Find where the given text appears and provide that cell's center as (X, Y) coordinate. 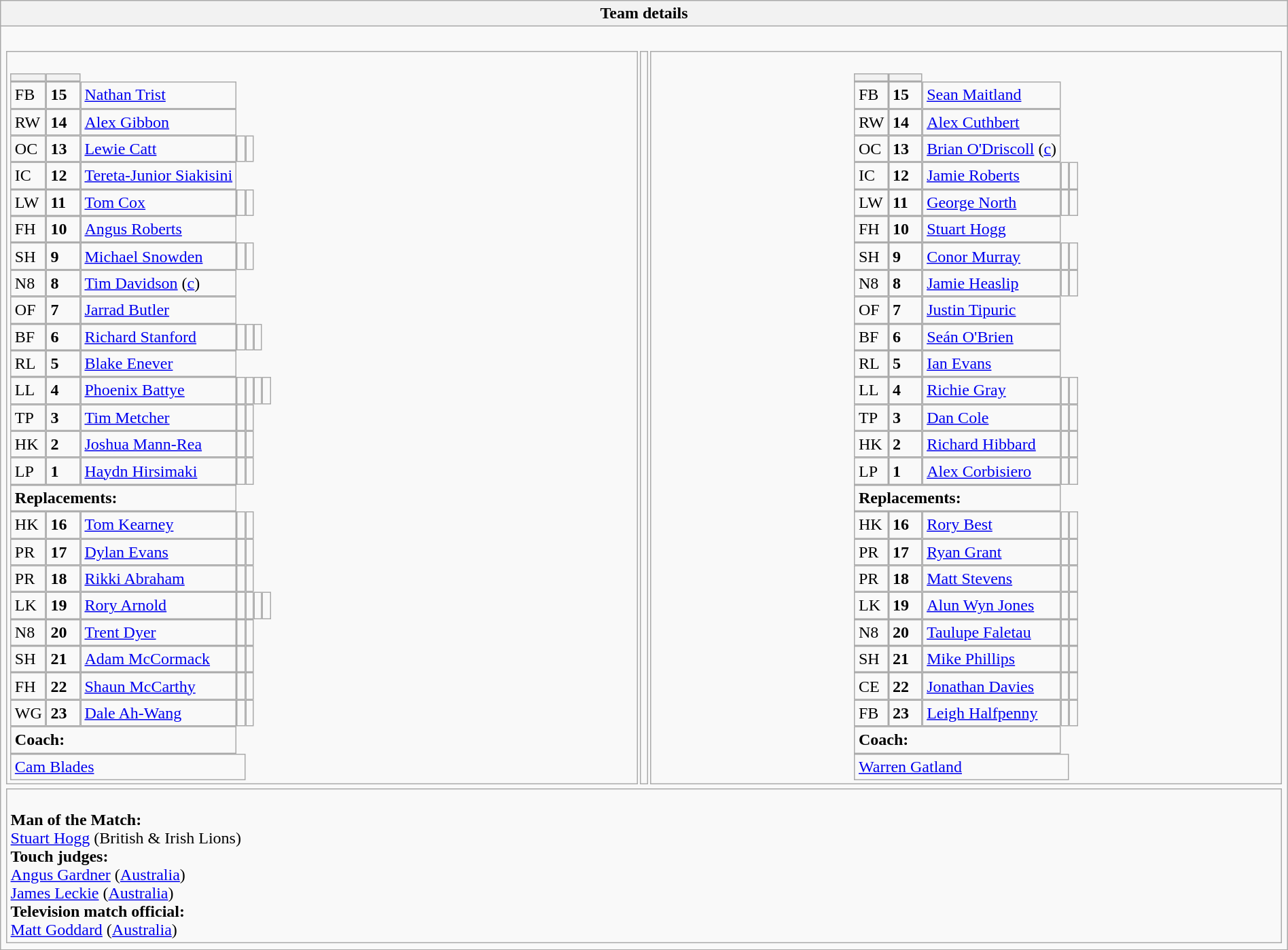
Richard Hibbard (992, 444)
Dale Ah-Wang (158, 713)
Trent Dyer (158, 632)
George North (992, 202)
Tim Metcher (158, 418)
Rory Arnold (158, 606)
Richard Stanford (158, 337)
Ian Evans (992, 364)
Jamie Roberts (992, 176)
Cam Blades (128, 767)
Taulupe Faletau (992, 632)
Haydn Hirsimaki (158, 471)
Nathan Trist (158, 95)
Jarrad Butler (158, 310)
Dylan Evans (158, 552)
Michael Snowden (158, 257)
Blake Enever (158, 364)
Team details (644, 14)
Mike Phillips (992, 659)
Tom Cox (158, 202)
WG (29, 713)
Shaun McCarthy (158, 687)
Adam McCormack (158, 659)
Leigh Halfpenny (992, 713)
Justin Tipuric (992, 310)
Brian O'Driscoll (c) (992, 149)
Alex Corbisiero (992, 471)
Angus Roberts (158, 230)
Phoenix Battye (158, 390)
Dan Cole (992, 418)
Richie Gray (992, 390)
Tom Kearney (158, 525)
Joshua Mann-Rea (158, 444)
CE (872, 687)
Matt Stevens (992, 579)
Rikki Abraham (158, 579)
Lewie Catt (158, 149)
Jamie Heaslip (992, 283)
Tereta-Junior Siakisini (158, 176)
Seán O'Brien (992, 337)
Jonathan Davies (992, 687)
Alex Cuthbert (992, 122)
Alex Gibbon (158, 122)
Rory Best (992, 525)
Tim Davidson (c) (158, 283)
Alun Wyn Jones (992, 606)
Sean Maitland (992, 95)
Conor Murray (992, 257)
Stuart Hogg (992, 230)
Warren Gatland (962, 767)
Ryan Grant (992, 552)
